Extract the [x, y] coordinate from the center of the cell holding the provided text.  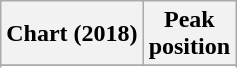
Peak position [189, 34]
Chart (2018) [72, 34]
